Provide the [X, Y] coordinate of the cell's center where the given text is located.  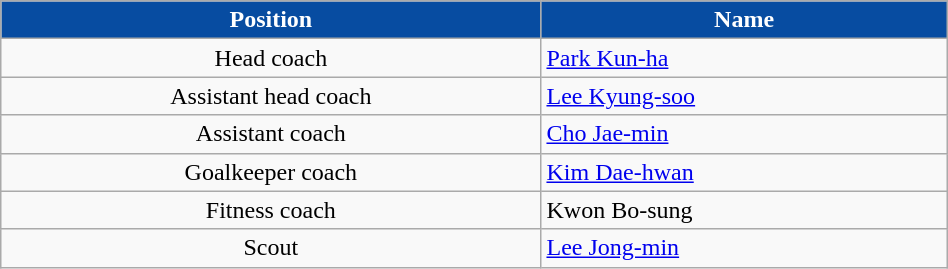
Assistant head coach [271, 96]
Scout [271, 248]
Park Kun-ha [744, 58]
Lee Kyung-soo [744, 96]
Position [271, 20]
Assistant coach [271, 134]
Fitness coach [271, 210]
Head coach [271, 58]
Name [744, 20]
Kim Dae-hwan [744, 172]
Cho Jae-min [744, 134]
Lee Jong-min [744, 248]
Goalkeeper coach [271, 172]
Kwon Bo-sung [744, 210]
